Pinpoint the cell where the given text exists, returning its (x, y) midpoint coordinate. 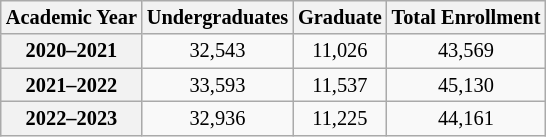
Academic Year (72, 18)
33,593 (218, 85)
Total Enrollment (466, 18)
Undergraduates (218, 18)
44,161 (466, 119)
11,537 (340, 85)
2020–2021 (72, 51)
11,225 (340, 119)
43,569 (466, 51)
Graduate (340, 18)
11,026 (340, 51)
45,130 (466, 85)
2021–2022 (72, 85)
32,543 (218, 51)
2022–2023 (72, 119)
32,936 (218, 119)
